Detect which cell encompasses the target text, then output its (X, Y) center coordinate. 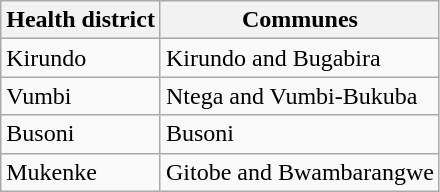
Health district (81, 20)
Ntega and Vumbi-Bukuba (300, 96)
Vumbi (81, 96)
Mukenke (81, 172)
Kirundo and Bugabira (300, 58)
Kirundo (81, 58)
Communes (300, 20)
Gitobe and Bwambarangwe (300, 172)
